Output the [x, y] coordinate of the center of the cell containing the given text.  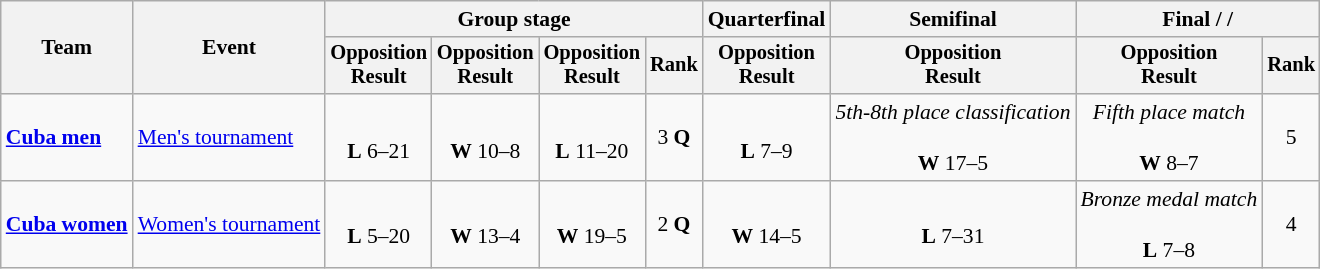
L 7–31 [952, 224]
Final / / [1198, 19]
Event [230, 48]
Group stage [514, 19]
Cuba women [67, 224]
Bronze medal matchL 7–8 [1170, 224]
Cuba men [67, 138]
Fifth place matchW 8–7 [1170, 138]
L 6–21 [378, 138]
Team [67, 48]
Women's tournament [230, 224]
Quarterfinal [767, 19]
W 13–4 [486, 224]
W 10–8 [486, 138]
5th-8th place classificationW 17–5 [952, 138]
L 7–9 [767, 138]
4 [1291, 224]
L 5–20 [378, 224]
Semifinal [952, 19]
W 14–5 [767, 224]
Men's tournament [230, 138]
2 Q [674, 224]
L 11–20 [592, 138]
5 [1291, 138]
W 19–5 [592, 224]
3 Q [674, 138]
